Return (X, Y) of the center of cell containing provided text 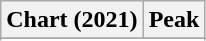
Chart (2021) (72, 20)
Peak (174, 20)
